Locate the cell with the specified text and output its [x, y] center coordinate. 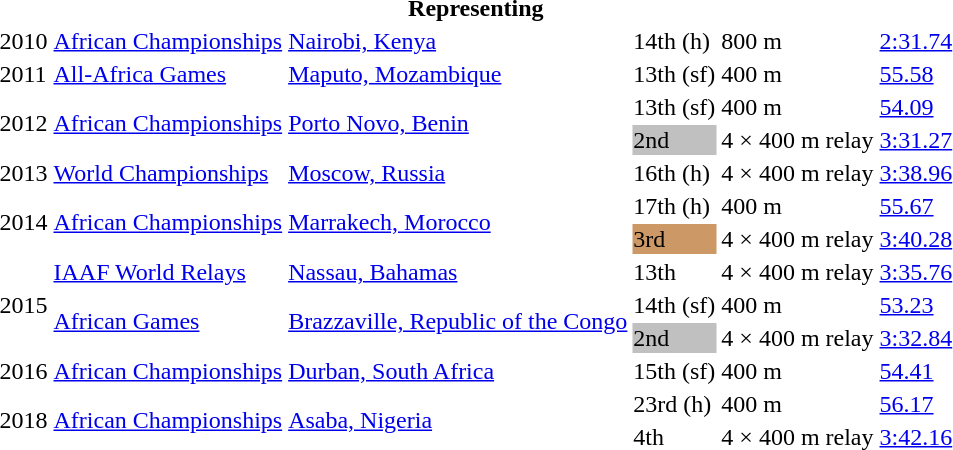
3rd [674, 239]
16th (h) [674, 173]
African Games [168, 322]
IAAF World Relays [168, 272]
14th (h) [674, 41]
Brazzaville, Republic of the Congo [458, 322]
Moscow, Russia [458, 173]
Marrakech, Morocco [458, 222]
800 m [798, 41]
All-Africa Games [168, 74]
13th [674, 272]
15th (sf) [674, 371]
17th (h) [674, 206]
Porto Novo, Benin [458, 124]
14th (sf) [674, 305]
World Championships [168, 173]
Nassau, Bahamas [458, 272]
Durban, South Africa [458, 371]
23rd (h) [674, 404]
Maputo, Mozambique [458, 74]
Nairobi, Kenya [458, 41]
